For the text-containing cell, return its midpoint in (X, Y) coordinate format. 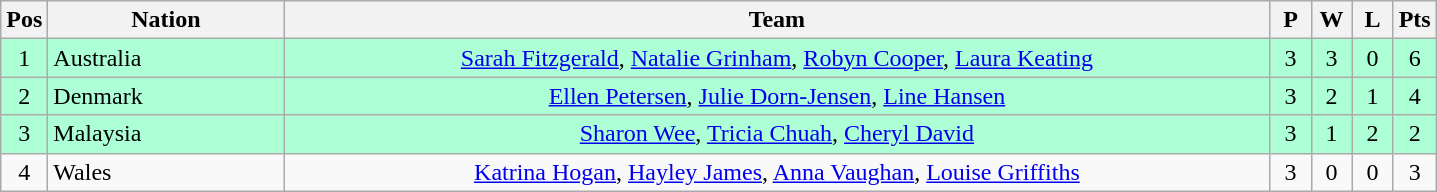
L (1372, 20)
Katrina Hogan, Hayley James, Anna Vaughan, Louise Griffiths (777, 172)
Australia (166, 58)
Pos (24, 20)
Denmark (166, 96)
Sharon Wee, Tricia Chuah, Cheryl David (777, 134)
Malaysia (166, 134)
6 (1414, 58)
Team (777, 20)
Nation (166, 20)
Ellen Petersen, Julie Dorn-Jensen, Line Hansen (777, 96)
Sarah Fitzgerald, Natalie Grinham, Robyn Cooper, Laura Keating (777, 58)
P (1290, 20)
W (1332, 20)
Pts (1414, 20)
Wales (166, 172)
